Identify which cell holds the provided text, then report its [X, Y] central coordinate. 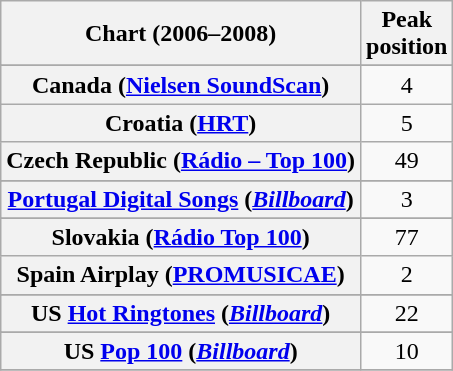
US Hot Ringtones (Billboard) [181, 313]
Chart (2006–2008) [181, 34]
Czech Republic (Rádio – Top 100) [181, 161]
Peakposition [407, 34]
Portugal Digital Songs (Billboard) [181, 199]
10 [407, 351]
4 [407, 85]
22 [407, 313]
US Pop 100 (Billboard) [181, 351]
Croatia (HRT) [181, 123]
3 [407, 199]
5 [407, 123]
Canada (Nielsen SoundScan) [181, 85]
49 [407, 161]
Spain Airplay (PROMUSICAE) [181, 275]
77 [407, 237]
Slovakia (Rádio Top 100) [181, 237]
2 [407, 275]
